For the text-containing cell, return its midpoint in [X, Y] coordinate format. 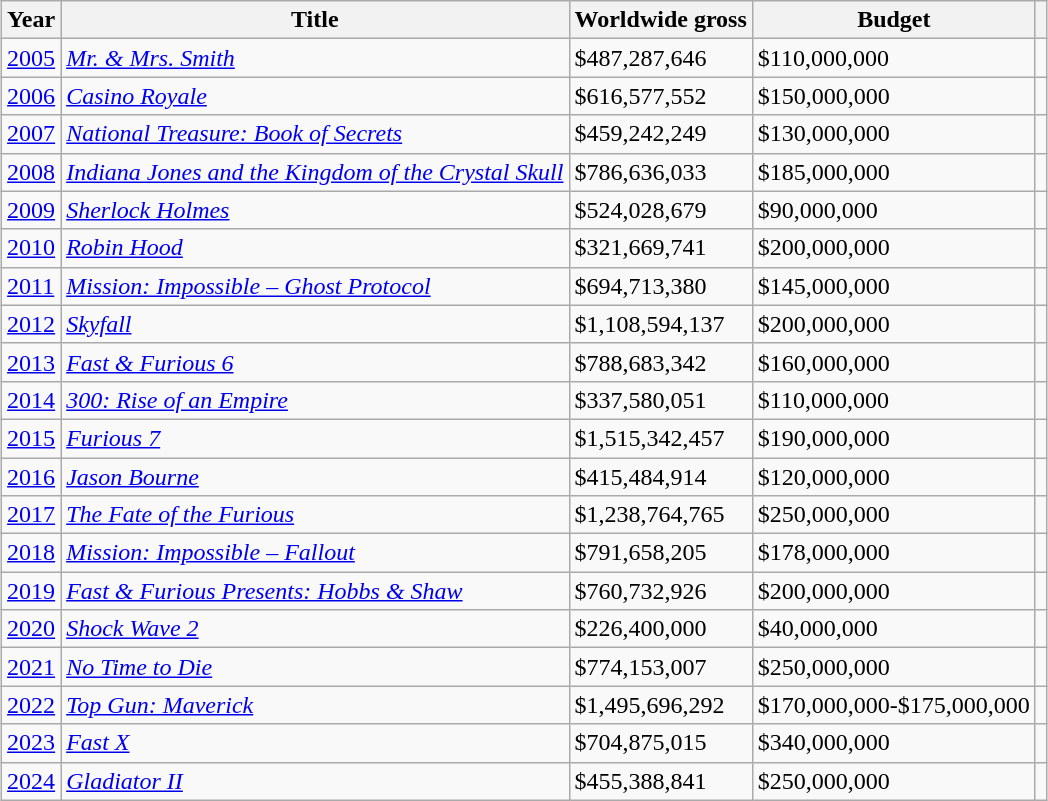
2022 [32, 705]
$786,636,033 [660, 172]
$185,000,000 [894, 172]
$524,028,679 [660, 210]
Mission: Impossible – Ghost Protocol [315, 286]
$226,400,000 [660, 629]
2011 [32, 286]
Skyfall [315, 324]
Budget [894, 20]
$704,875,015 [660, 743]
$160,000,000 [894, 362]
$130,000,000 [894, 134]
$337,580,051 [660, 400]
Sherlock Holmes [315, 210]
2013 [32, 362]
The Fate of the Furious [315, 515]
$455,388,841 [660, 781]
2008 [32, 172]
$774,153,007 [660, 667]
$788,683,342 [660, 362]
$340,000,000 [894, 743]
$415,484,914 [660, 477]
Jason Bourne [315, 477]
$1,108,594,137 [660, 324]
$178,000,000 [894, 553]
Gladiator II [315, 781]
2023 [32, 743]
$459,242,249 [660, 134]
$791,658,205 [660, 553]
$190,000,000 [894, 438]
$120,000,000 [894, 477]
$760,732,926 [660, 591]
No Time to Die [315, 667]
Robin Hood [315, 248]
$616,577,552 [660, 96]
Indiana Jones and the Kingdom of the Crystal Skull [315, 172]
Worldwide gross [660, 20]
Mr. & Mrs. Smith [315, 58]
2024 [32, 781]
$1,495,696,292 [660, 705]
$150,000,000 [894, 96]
Title [315, 20]
$694,713,380 [660, 286]
$40,000,000 [894, 629]
2009 [32, 210]
$170,000,000-$175,000,000 [894, 705]
2016 [32, 477]
Furious 7 [315, 438]
2012 [32, 324]
Mission: Impossible – Fallout [315, 553]
Fast X [315, 743]
2020 [32, 629]
2021 [32, 667]
2018 [32, 553]
$321,669,741 [660, 248]
2017 [32, 515]
2014 [32, 400]
Top Gun: Maverick [315, 705]
$1,515,342,457 [660, 438]
Fast & Furious Presents: Hobbs & Shaw [315, 591]
2015 [32, 438]
2019 [32, 591]
Fast & Furious 6 [315, 362]
$487,287,646 [660, 58]
$145,000,000 [894, 286]
Year [32, 20]
$90,000,000 [894, 210]
2010 [32, 248]
2006 [32, 96]
2005 [32, 58]
300: Rise of an Empire [315, 400]
Shock Wave 2 [315, 629]
National Treasure: Book of Secrets [315, 134]
2007 [32, 134]
$1,238,764,765 [660, 515]
Casino Royale [315, 96]
